Identify which cell holds the provided text, then report its (X, Y) central coordinate. 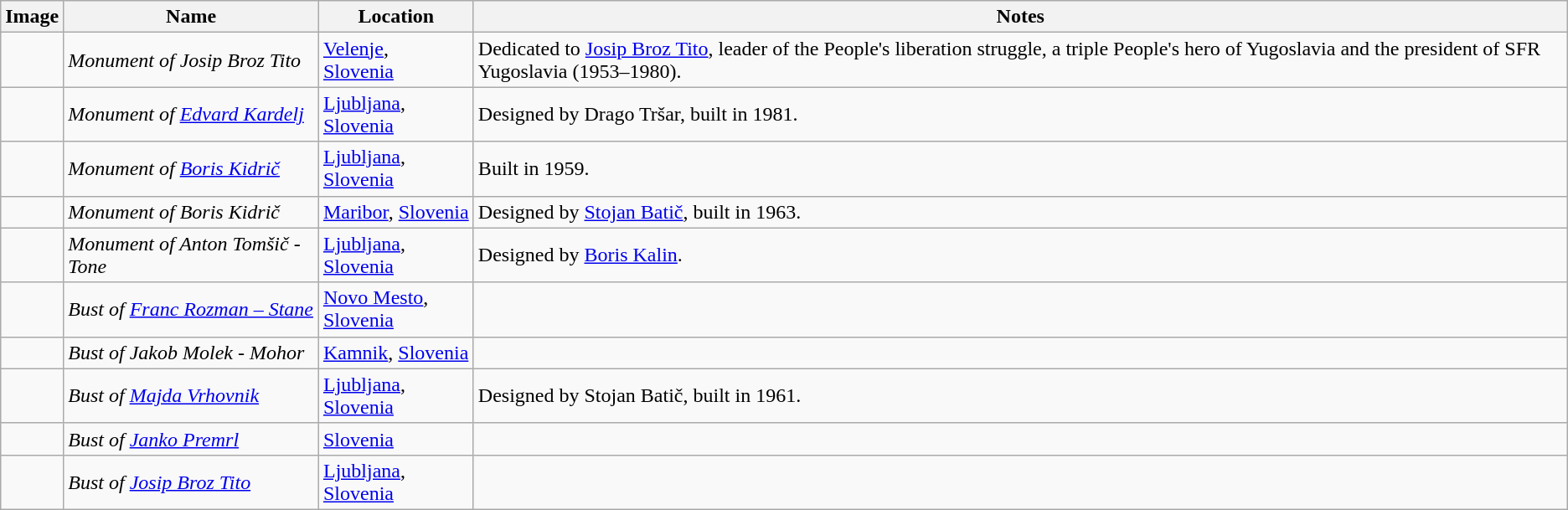
Novo Mesto,Slovenia (395, 310)
Monument of Josip Broz Tito (191, 60)
Bust of Janko Premrl (191, 439)
Monument of Edvard Kardelj (191, 114)
Designed by Stojan Batič, built in 1961. (1020, 395)
Monument of Anton Tomšič - Tone (191, 255)
Built in 1959. (1020, 169)
Kamnik, Slovenia (395, 353)
Designed by Stojan Batič, built in 1963. (1020, 212)
Slovenia (395, 439)
Maribor, Slovenia (395, 212)
Bust of Franc Rozman – Stane (191, 310)
Designed by Boris Kalin. (1020, 255)
Designed by Drago Tršar, built in 1981. (1020, 114)
Velenje,Slovenia (395, 60)
Name (191, 17)
Notes (1020, 17)
Bust of Majda Vrhovnik (191, 395)
Bust of Josip Broz Tito (191, 482)
Image (32, 17)
Bust of Jakob Molek - Mohor (191, 353)
Location (395, 17)
